Output the (x, y) coordinate of the center of the cell containing the given text.  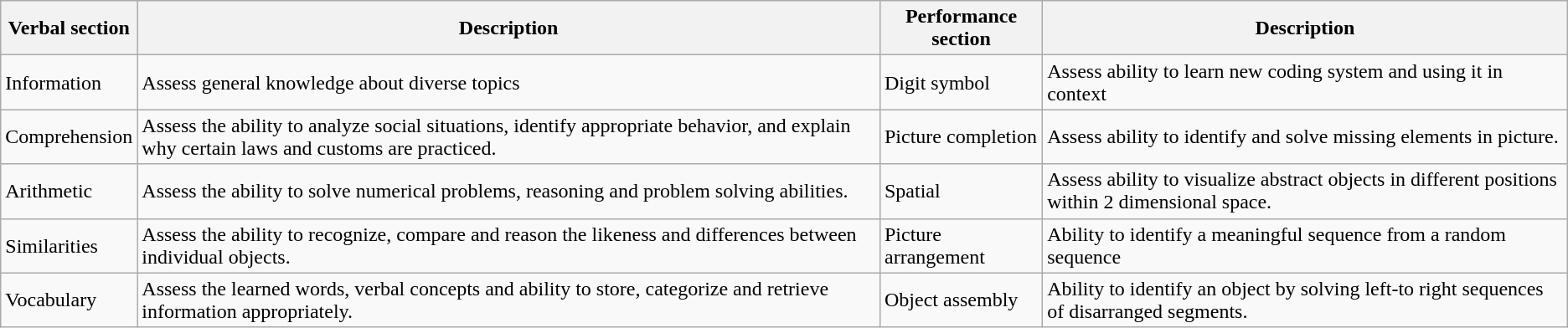
Assess ability to identify and solve missing elements in picture. (1305, 137)
Assess the learned words, verbal concepts and ability to store, categorize and retrieve information appropriately. (509, 300)
Spatial (961, 191)
Picture arrangement (961, 246)
Ability to identify an object by solving left-to right sequences of disarranged segments. (1305, 300)
Assess the ability to solve numerical problems, reasoning and problem solving abilities. (509, 191)
Arithmetic (69, 191)
Verbal section (69, 28)
Assess general knowledge about diverse topics (509, 82)
Information (69, 82)
Picture completion (961, 137)
Assess the ability to recognize, compare and reason the likeness and differences between individual objects. (509, 246)
Performance section (961, 28)
Assess ability to learn new coding system and using it in context (1305, 82)
Ability to identify a meaningful sequence from a random sequence (1305, 246)
Assess ability to visualize abstract objects in different positions within 2 dimensional space. (1305, 191)
Vocabulary (69, 300)
Object assembly (961, 300)
Comprehension (69, 137)
Digit symbol (961, 82)
Similarities (69, 246)
Assess the ability to analyze social situations, identify appropriate behavior, and explain why certain laws and customs are practiced. (509, 137)
